From the cell containing the given text, extract its center point as [x, y] coordinate. 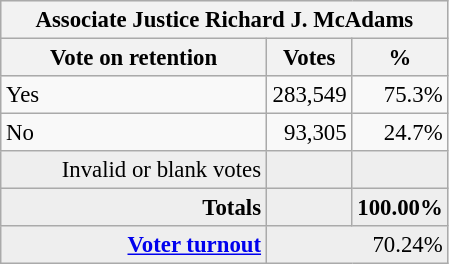
100.00% [400, 208]
Votes [309, 58]
283,549 [309, 95]
% [400, 58]
93,305 [309, 133]
Totals [134, 208]
Associate Justice Richard J. McAdams [224, 20]
No [134, 133]
24.7% [400, 133]
75.3% [400, 95]
70.24% [357, 245]
Yes [134, 95]
Invalid or blank votes [134, 170]
Voter turnout [134, 245]
Vote on retention [134, 58]
